Search for the cell housing the specified text and yield its [x, y] center coordinate. 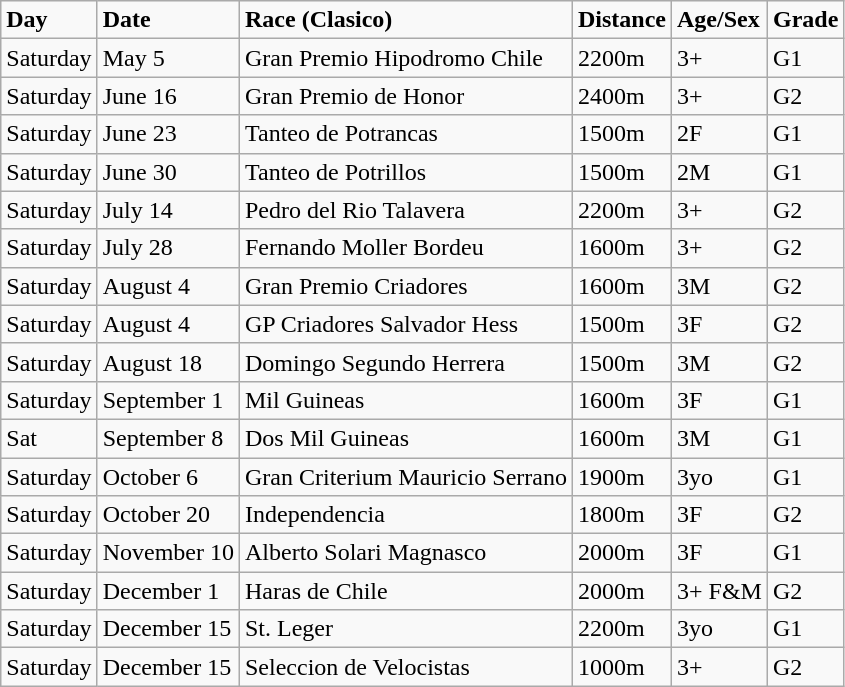
Seleccion de Velocistas [406, 667]
Mil Guineas [406, 400]
July 28 [168, 248]
2F [720, 134]
Pedro del Rio Talavera [406, 210]
1800m [622, 515]
Gran Premio Hipodromo Chile [406, 58]
Sat [49, 438]
October 6 [168, 477]
June 23 [168, 134]
Tanteo de Potrancas [406, 134]
Haras de Chile [406, 591]
June 30 [168, 172]
August 18 [168, 362]
Day [49, 20]
May 5 [168, 58]
September 8 [168, 438]
2400m [622, 96]
Independencia [406, 515]
Alberto Solari Magnasco [406, 553]
3+ F&M [720, 591]
September 1 [168, 400]
October 20 [168, 515]
Dos Mil Guineas [406, 438]
Domingo Segundo Herrera [406, 362]
1900m [622, 477]
Distance [622, 20]
2M [720, 172]
Age/Sex [720, 20]
1000m [622, 667]
Gran Premio de Honor [406, 96]
Fernando Moller Bordeu [406, 248]
Date [168, 20]
Gran Premio Criadores [406, 286]
June 16 [168, 96]
Tanteo de Potrillos [406, 172]
Grade [805, 20]
Race (Clasico) [406, 20]
November 10 [168, 553]
GP Criadores Salvador Hess [406, 324]
July 14 [168, 210]
St. Leger [406, 629]
Gran Criterium Mauricio Serrano [406, 477]
December 1 [168, 591]
